Search for the cell housing the specified text and yield its (X, Y) center coordinate. 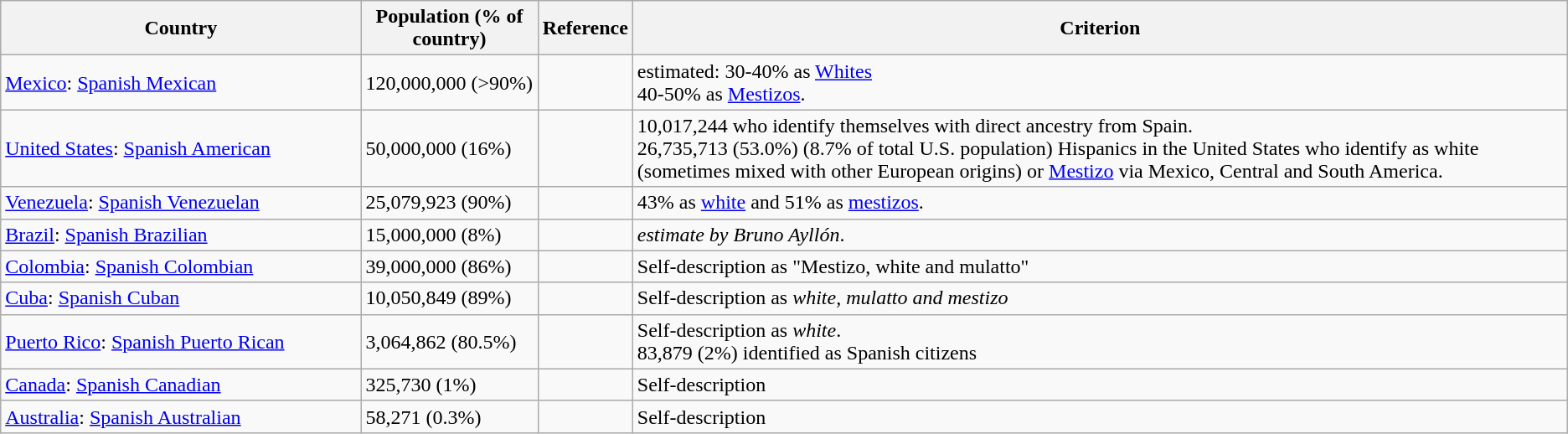
estimate by Bruno Ayllón. (1100, 235)
3,064,862 (80.5%) (449, 342)
Canada: Spanish Canadian (181, 385)
43% as white and 51% as mestizos. (1100, 203)
Australia: Spanish Australian (181, 416)
58,271 (0.3%) (449, 416)
25,079,923 (90%) (449, 203)
325,730 (1%) (449, 385)
Colombia: Spanish Colombian (181, 266)
10,050,849 (89%) (449, 298)
Reference (585, 28)
Mexico: Spanish Mexican (181, 82)
120,000,000 (>90%) (449, 82)
Cuba: Spanish Cuban (181, 298)
Self-description as white.83,879 (2%) identified as Spanish citizens (1100, 342)
Population (% of country) (449, 28)
Puerto Rico: Spanish Puerto Rican (181, 342)
Criterion (1100, 28)
Self-description as white, mulatto and mestizo (1100, 298)
estimated: 30-40% as Whites40-50% as Mestizos. (1100, 82)
39,000,000 (86%) (449, 266)
Country (181, 28)
Self-description as "Mestizo, white and mulatto" (1100, 266)
15,000,000 (8%) (449, 235)
Brazil: Spanish Brazilian (181, 235)
United States: Spanish American (181, 148)
Venezuela: Spanish Venezuelan (181, 203)
50,000,000 (16%) (449, 148)
